Find where the given text appears and provide that cell's center as (x, y) coordinate. 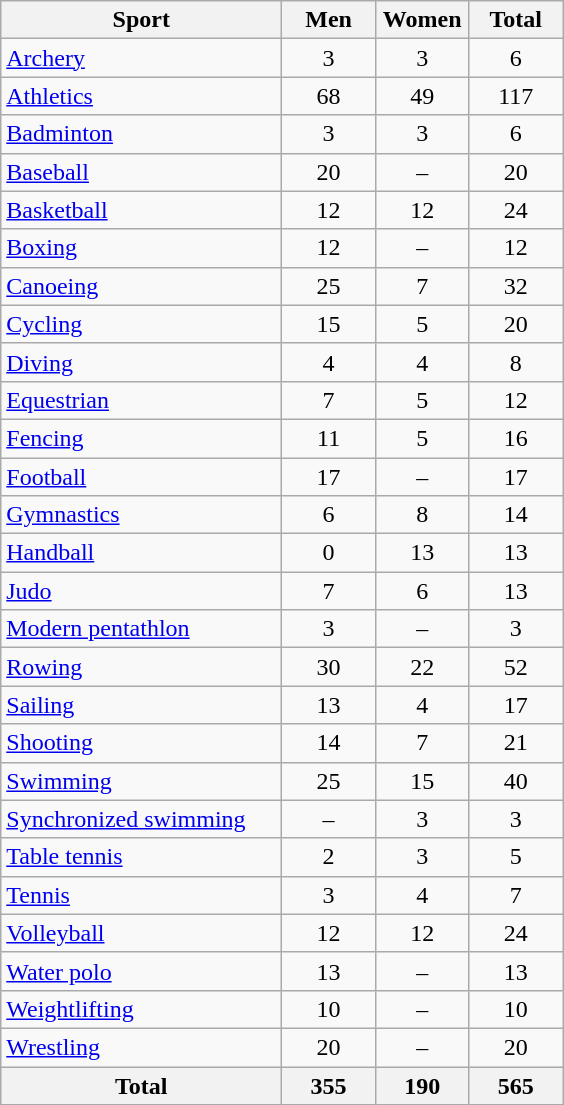
Synchronized swimming (142, 819)
2 (329, 857)
21 (516, 743)
Canoeing (142, 286)
32 (516, 286)
Fencing (142, 438)
Women (422, 20)
Badminton (142, 134)
190 (422, 1085)
11 (329, 438)
Sport (142, 20)
Volleyball (142, 933)
Diving (142, 362)
Shooting (142, 743)
Swimming (142, 781)
Wrestling (142, 1047)
Cycling (142, 324)
Football (142, 477)
Tennis (142, 895)
Gymnastics (142, 515)
355 (329, 1085)
Weightlifting (142, 1009)
22 (422, 667)
68 (329, 96)
16 (516, 438)
Basketball (142, 210)
Archery (142, 58)
Handball (142, 553)
Boxing (142, 248)
49 (422, 96)
Judo (142, 591)
Sailing (142, 705)
0 (329, 553)
52 (516, 667)
Athletics (142, 96)
Table tennis (142, 857)
Baseball (142, 172)
117 (516, 96)
Water polo (142, 971)
565 (516, 1085)
30 (329, 667)
Rowing (142, 667)
Men (329, 20)
Modern pentathlon (142, 629)
40 (516, 781)
Equestrian (142, 400)
